Output the [x, y] coordinate of the center of the cell containing the given text.  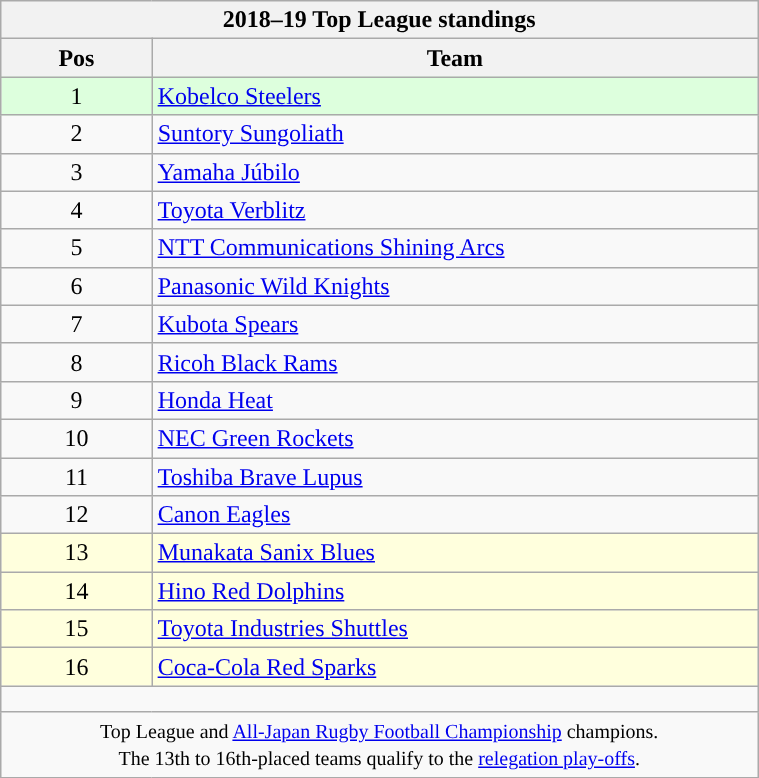
Coca-Cola Red Sparks [455, 667]
Munakata Sanix Blues [455, 553]
Team [455, 58]
12 [76, 515]
5 [76, 248]
3 [76, 172]
Toshiba Brave Lupus [455, 477]
Honda Heat [455, 400]
2 [76, 134]
2018–19 Top League standings [380, 20]
Suntory Sungoliath [455, 134]
Ricoh Black Rams [455, 362]
9 [76, 400]
Pos [76, 58]
NEC Green Rockets [455, 438]
16 [76, 667]
13 [76, 553]
4 [76, 210]
Top League and All-Japan Rugby Football Championship champions. The 13th to 16th-placed teams qualify to the relegation play-offs. [380, 744]
Kobelco Steelers [455, 96]
14 [76, 591]
15 [76, 629]
Toyota Verblitz [455, 210]
11 [76, 477]
7 [76, 324]
NTT Communications Shining Arcs [455, 248]
6 [76, 286]
Hino Red Dolphins [455, 591]
Kubota Spears [455, 324]
10 [76, 438]
Panasonic Wild Knights [455, 286]
1 [76, 96]
Yamaha Júbilo [455, 172]
Canon Eagles [455, 515]
Toyota Industries Shuttles [455, 629]
8 [76, 362]
